Find where the given text appears and provide that cell's center as (x, y) coordinate. 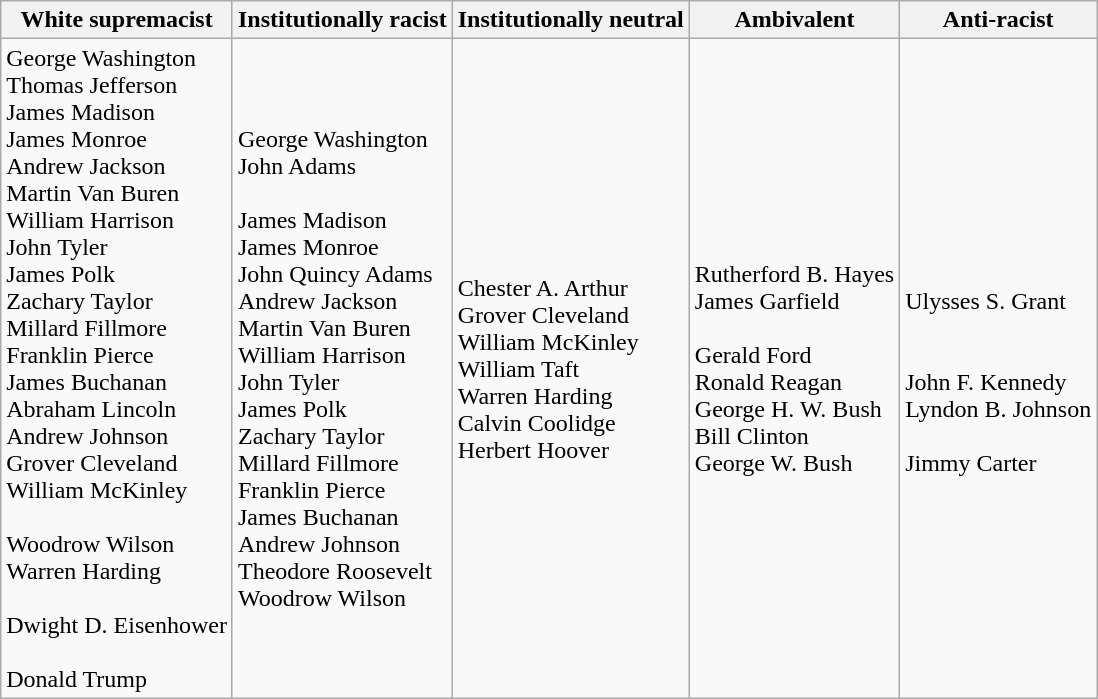
Institutionally neutral (570, 20)
Rutherford B. Hayes James Garfield Gerald Ford Ronald Reagan George H. W. Bush Bill Clinton George W. Bush (794, 368)
White supremacist (117, 20)
Chester A. Arthur Grover Cleveland William McKinley William Taft Warren Harding Calvin Coolidge Herbert Hoover (570, 368)
Ulysses S. Grant John F. Kennedy Lyndon B. Johnson Jimmy Carter (998, 368)
Anti-racist (998, 20)
Ambivalent (794, 20)
Institutionally racist (342, 20)
